Find where the given text appears and provide that cell's center as [X, Y] coordinate. 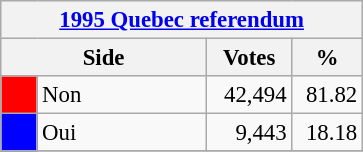
Non [122, 95]
42,494 [249, 95]
81.82 [328, 95]
% [328, 58]
Oui [122, 133]
18.18 [328, 133]
1995 Quebec referendum [182, 20]
Votes [249, 58]
9,443 [249, 133]
Side [104, 58]
